Detect which cell encompasses the target text, then output its [x, y] center coordinate. 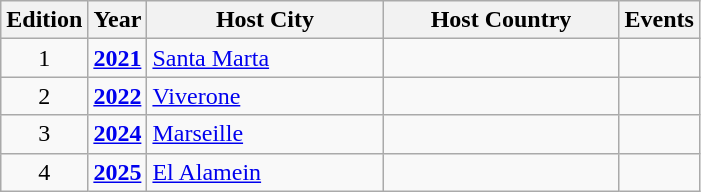
2021 [118, 58]
1 [44, 58]
Events [659, 20]
2025 [118, 172]
2 [44, 96]
4 [44, 172]
Marseille [265, 134]
Year [118, 20]
Viverone [265, 96]
Host Country [501, 20]
2024 [118, 134]
Edition [44, 20]
Host City [265, 20]
El Alamein [265, 172]
3 [44, 134]
Santa Marta [265, 58]
2022 [118, 96]
